Output the [X, Y] coordinate of the center of the cell containing the given text.  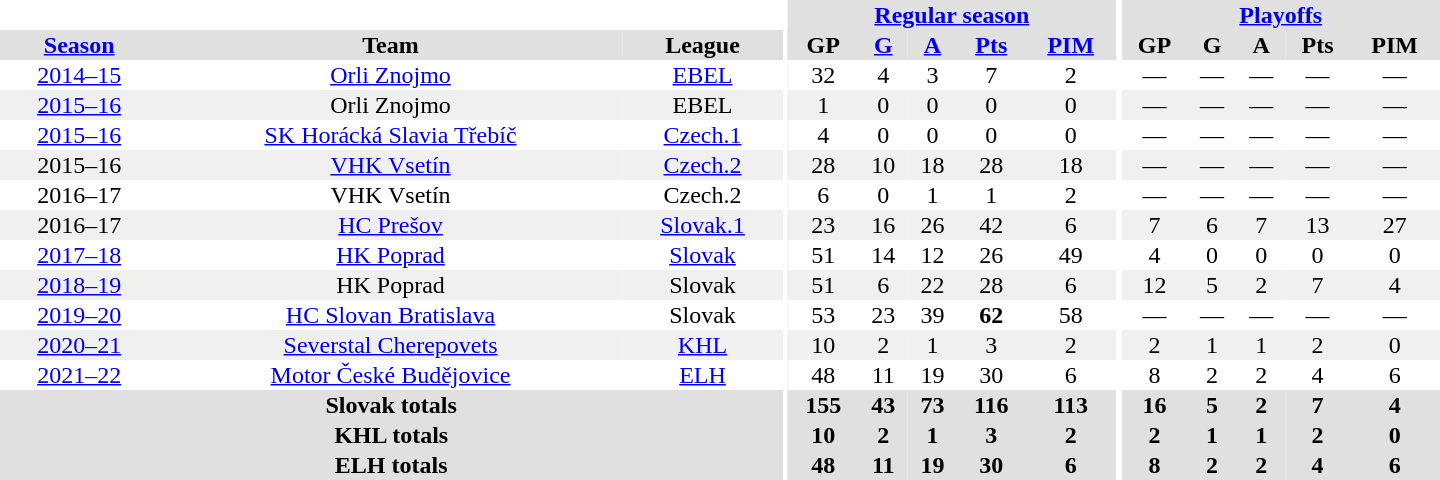
ELH totals [391, 465]
113 [1071, 405]
2019–20 [79, 315]
53 [824, 315]
KHL [703, 345]
155 [824, 405]
73 [932, 405]
2018–19 [79, 285]
49 [1071, 255]
Slovak.1 [703, 225]
43 [884, 405]
32 [824, 75]
2020–21 [79, 345]
13 [1318, 225]
League [703, 45]
Regular season [952, 15]
Severstal Cherepovets [390, 345]
2014–15 [79, 75]
Season [79, 45]
116 [992, 405]
62 [992, 315]
Czech.1 [703, 135]
SK Horácká Slavia Třebíč [390, 135]
39 [932, 315]
2021–22 [79, 375]
22 [932, 285]
HC Slovan Bratislava [390, 315]
Team [390, 45]
42 [992, 225]
HC Prešov [390, 225]
Playoffs [1280, 15]
Slovak totals [391, 405]
ELH [703, 375]
27 [1394, 225]
14 [884, 255]
58 [1071, 315]
2017–18 [79, 255]
KHL totals [391, 435]
Motor České Budějovice [390, 375]
